Determine the [x, y] coordinate at the center of the cell enclosing the given text.  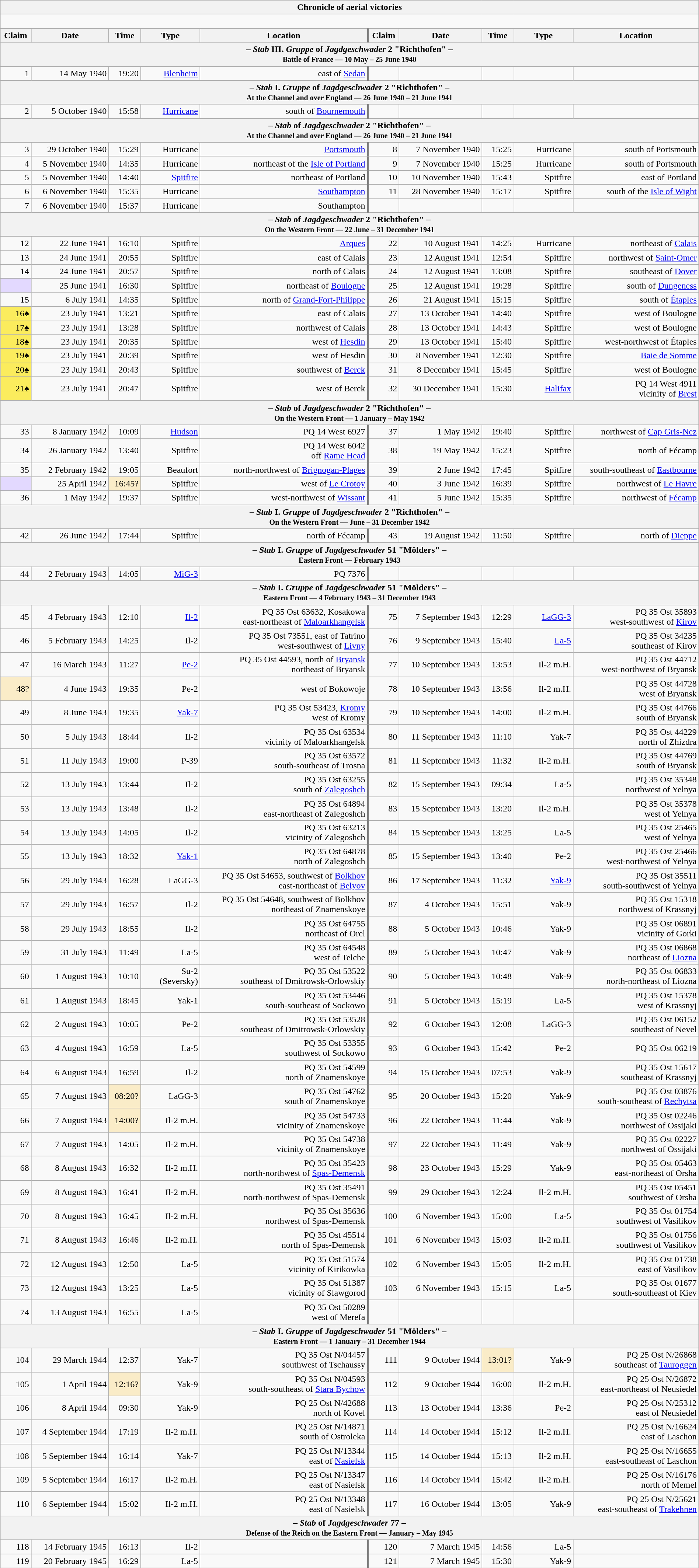
54 [16, 833]
97 [383, 1144]
13:01? [498, 1360]
PQ 14 West 4911vicinity of Brest [636, 388]
13:56 [498, 688]
37 [383, 432]
69 [16, 1192]
8 April 1944 [70, 1408]
– Stab of Jagdgeschwader 2 "Richthofen" –On the Western Front — 1 January – May 1942 [349, 413]
11:27 [125, 665]
91 [383, 1000]
northeast of Boulogne [284, 286]
108 [16, 1456]
19:05 [125, 470]
13:28 [125, 328]
19♠ [16, 356]
northwest of Calais [284, 328]
65 [16, 1096]
120 [383, 1547]
PQ 25 Ost N/14871 south of Ostroleka [284, 1432]
PQ 25 Ost N/42688 north of Kovel [284, 1408]
15:00 [498, 1216]
3 June 1942 [441, 484]
– Stab I. Gruppe of Jagdgeschwader 2 "Richthofen" –On the Western Front — June – 31 December 1942 [349, 517]
PQ 35 Ost 35491 north-northwest of Spas-Demensk [284, 1192]
PQ 35 Ost 51387vicinity of Slawgorod [284, 1288]
46 [16, 640]
7 [16, 205]
PQ 35 Ost 44769 south of Bryansk [636, 761]
PQ 35 Ost 63213vicinity of Zalegoshch [284, 833]
99 [383, 1192]
PQ 35 Ost 63572 south-southeast of Trosna [284, 761]
43 [383, 536]
92 [383, 1024]
33 [16, 432]
14:56 [498, 1547]
62 [16, 1024]
29 October 1943 [441, 1192]
east of Sedan [284, 73]
MiG-3 [170, 574]
south of Dungeness [636, 286]
13 October 1944 [441, 1408]
31 July 1943 [70, 952]
85 [383, 856]
PQ 35 Ost 63255 south of Zalegoshch [284, 784]
Su-2 (Seversky) [170, 977]
16:30 [125, 286]
13:08 [498, 272]
Blenheim [170, 73]
45 [16, 617]
east of Portland [636, 177]
114 [383, 1432]
19:00 [125, 761]
15:19 [498, 1000]
26 January 1942 [70, 450]
PQ 7376 [284, 574]
113 [383, 1408]
P-39 [170, 761]
13:20 [498, 809]
84 [383, 833]
53 [16, 809]
PQ 35 Ost 44593, north of Bryansk northeast of Bryansk [284, 665]
PQ 35 Ost 73551, east of Tatrino west-southwest of Livny [284, 640]
16♠ [16, 314]
29 October 1940 [70, 149]
49 [16, 713]
north of Dieppe [636, 536]
56 [16, 881]
83 [383, 809]
17♠ [16, 328]
west of Le Crotoy [284, 484]
20:35 [125, 342]
PQ 35 Ost 05463 east-northeast of Orsha [636, 1168]
16:13 [125, 1547]
12:29 [498, 617]
98 [383, 1168]
111 [383, 1360]
13:05 [498, 1504]
12 [16, 244]
10 November 1940 [441, 177]
PQ 35 Ost 06868 northeast of Liozna [636, 952]
20 February 1945 [70, 1561]
10:48 [498, 977]
PQ 35 Ost 02246 northwest of Ossijaki [636, 1120]
15:03 [498, 1240]
88 [383, 929]
2 June 1942 [441, 470]
16:55 [125, 1312]
PQ 25 Ost N/25621 east-southeast of Trakehnen [636, 1504]
13:53 [498, 665]
PQ 25 Ost N/26872 east-northeast of Neusiedel [636, 1384]
11 [383, 191]
5 [16, 177]
6 September 1944 [70, 1504]
16:17 [125, 1480]
90 [383, 977]
PQ 35 Ost 64548 west of Telche [284, 952]
50 [16, 736]
4 October 1943 [441, 904]
25 April 1942 [70, 484]
16:28 [125, 881]
PQ 35 Ost 03876 south-southeast of Rechytsa [636, 1096]
PQ 35 Ost 06219 [636, 1048]
16:00 [498, 1384]
PQ 35 Ost 54653, southwest of Bolkhov east-northeast of Belyov [284, 881]
38 [383, 450]
27 [383, 314]
12:54 [498, 258]
15 October 1943 [441, 1072]
18:55 [125, 929]
20:55 [125, 258]
north-northwest of Brignogan-Plages [284, 470]
12:08 [498, 1024]
08:20? [125, 1096]
117 [383, 1504]
30 [383, 356]
9 [383, 163]
19 August 1942 [441, 536]
61 [16, 1000]
PQ 35 Ost 35636 northwest of Spas-Demensk [284, 1216]
– Stab I. Gruppe of Jagdgeschwader 51 "Mölders" –Eastern Front — 4 February 1943 – 31 December 1943 [349, 593]
75 [383, 617]
14:00 [498, 713]
1 April 1944 [70, 1384]
PQ 35 Ost 01677 south-southeast of Kiev [636, 1288]
south of the Isle of Wight [636, 191]
25 June 1941 [70, 286]
10 [383, 177]
12:16? [125, 1384]
20:47 [125, 388]
5 June 1942 [441, 498]
PQ 14 West 6927 [284, 432]
PQ 35 Ost 35893 west-southwest of Kirov [636, 617]
93 [383, 1048]
119 [16, 1561]
PQ 35 Ost N/04593 south-southeast of Stara Bychow [284, 1384]
20:57 [125, 272]
115 [383, 1456]
PQ 25 Ost N/16624 east of Laschon [636, 1432]
81 [383, 761]
PQ 35 Ost 05451 southwest of Orsha [636, 1192]
PQ 35 Ost 35378 west of Yelnya [636, 809]
95 [383, 1096]
32 [383, 388]
Hudson [170, 432]
103 [383, 1288]
PQ 35 Ost 44728 west of Bryansk [636, 688]
76 [383, 640]
northwest of Le Havre [636, 484]
north of Grand-Fort-Philippe [284, 300]
11:10 [498, 736]
74 [16, 1312]
35 [16, 470]
PQ 25 Ost N/16655 east-southeast of Laschon [636, 1456]
82 [383, 784]
15:37 [125, 205]
12:37 [125, 1360]
40 [383, 484]
121 [383, 1561]
20:39 [125, 356]
12:50 [125, 1264]
70 [16, 1216]
104 [16, 1360]
55 [16, 856]
41 [383, 498]
47 [16, 665]
– Stab III. Gruppe of Jagdgeschwader 2 "Richthofen" –Battle of France — 10 May – 25 June 1940 [349, 55]
PQ 35 Ost 35348 northwest of Yelnya [636, 784]
4 June 1943 [70, 688]
8 June 1943 [70, 713]
– Stab of Jagdgeschwader 2 "Richthofen" –At the Channel and over England — 26 June 1940 – 21 June 1941 [349, 130]
68 [16, 1168]
18:44 [125, 736]
PQ 35 Ost 54738vicinity of Znamenskoye [284, 1144]
14 [16, 272]
58 [16, 929]
16:32 [125, 1168]
PQ 35 Ost 01754 southwest of Vasilikov [636, 1216]
80 [383, 736]
17:45 [498, 470]
52 [16, 784]
PQ 35 Ost 06152 southeast of Nevel [636, 1024]
12:24 [498, 1192]
PQ 35 Ost 01756 southwest of Vasilikov [636, 1240]
96 [383, 1120]
17:19 [125, 1432]
15:12 [498, 1432]
18:32 [125, 856]
16:14 [125, 1456]
42 [16, 536]
23 [383, 258]
14 February 1945 [70, 1547]
23 October 1943 [441, 1168]
PQ 35 Ost 25466 west-northwest of Yelnya [636, 856]
79 [383, 713]
71 [16, 1240]
PQ 25 Ost N/26868 southeast of Tauroggen [636, 1360]
44 [16, 574]
28 [383, 328]
PQ 25 Ost N/25312 east of Neusiedel [636, 1408]
26 June 1942 [70, 536]
PQ 35 Ost 54599 north of Znamenskoye [284, 1072]
59 [16, 952]
21 August 1941 [441, 300]
13:48 [125, 809]
100 [383, 1216]
PQ 35 Ost 06891vicinity of Gorki [636, 929]
PQ 35 Ost 35423 north-northwest of Spas-Demensk [284, 1168]
2 August 1943 [70, 1024]
14:00? [125, 1120]
18♠ [16, 342]
13:44 [125, 784]
20 October 1943 [441, 1096]
PQ 35 Ost 15378 west of Krassnyj [636, 1000]
51 [16, 761]
10:10 [125, 977]
PQ 35 Ost 25465 west of Yelnya [636, 833]
15:58 [125, 111]
14 May 1940 [70, 73]
PQ 35 Ost 53446 south-southeast of Sockowo [284, 1000]
116 [383, 1480]
PQ 35 Ost 51574vicinity of Kirikowka [284, 1264]
northeast of the Isle of Portland [284, 163]
south-southeast of Eastbourne [636, 470]
PQ 35 Ost 44229 north of Zhizdra [636, 736]
15:51 [498, 904]
30 December 1941 [441, 388]
north of Calais [284, 272]
– Stab of Jagdgeschwader 77 –Defense of the Reich on the Eastern Front — January – May 1945 [349, 1528]
PQ 25 Ost N/16176 north of Memel [636, 1480]
PQ 35 Ost 63534vicinity of Maloarkhangelsk [284, 736]
16:57 [125, 904]
13 [16, 258]
southeast of Dover [636, 272]
Arques [284, 244]
PQ 14 West 6042off Rame Head [284, 450]
13:21 [125, 314]
south of Étaples [636, 300]
10:46 [498, 929]
PQ 35 Ost 63632, Kosakowa east-northeast of Maloarkhangelsk [284, 617]
07:53 [498, 1072]
7 September 1943 [441, 617]
– Stab of Jagdgeschwader 2 "Richthofen" –On the Western Front — 22 June – 31 December 1941 [349, 225]
5 October 1940 [70, 111]
15:17 [498, 191]
22 [383, 244]
Portsmouth [284, 149]
8 November 1941 [441, 356]
PQ 35 Ost 53528 southeast of Dmitrowsk-Orlowskiy [284, 1024]
1 [16, 73]
64 [16, 1072]
PQ 35 Ost 01738 east of Vasilikov [636, 1264]
northwest of Fécamp [636, 498]
west of Berck [284, 388]
PQ 35 Ost 02227 northwest of Ossijaki [636, 1144]
6 July 1941 [70, 300]
87 [383, 904]
101 [383, 1240]
PQ 35 Ost 53522 southeast of Dmitrowsk-Orlowskiy [284, 977]
PQ 35 Ost 64755 northeast of Orel [284, 929]
15:45 [498, 370]
9 September 1943 [441, 640]
67 [16, 1144]
29 March 1944 [70, 1360]
20♠ [16, 370]
36 [16, 498]
PQ 35 Ost 06833 north-northeast of Liozna [636, 977]
48? [16, 688]
112 [383, 1384]
94 [383, 1072]
24 [383, 272]
13 August 1943 [70, 1312]
15:05 [498, 1264]
109 [16, 1480]
16 October 1944 [441, 1504]
66 [16, 1120]
16:29 [125, 1561]
PQ 35 Ost 44766 south of Bryansk [636, 713]
11:44 [498, 1120]
4 August 1943 [70, 1048]
PQ 35 Ost 35511 south-southwest of Yelnya [636, 881]
26 [383, 300]
northeast of Portland [284, 177]
102 [383, 1264]
16:10 [125, 244]
12:10 [125, 617]
PQ 35 Ost 45514 north of Spas-Demensk [284, 1240]
PQ 35 Ost 54648, southwest of Bolkhov northeast of Znamenskoye [284, 904]
10:09 [125, 432]
16:46 [125, 1240]
15:20 [498, 1096]
72 [16, 1264]
16:45? [125, 484]
63 [16, 1048]
19:28 [498, 286]
10:05 [125, 1024]
20:43 [125, 370]
southwest of Berck [284, 370]
78 [383, 688]
4 September 1944 [70, 1432]
13:36 [498, 1408]
2 February 1942 [70, 470]
5 July 1943 [70, 736]
– Stab I. Gruppe of Jagdgeschwader 51 "Mölders" –Eastern Front — 1 January – 31 December 1944 [349, 1336]
11 July 1943 [70, 761]
110 [16, 1504]
5 February 1943 [70, 640]
19:20 [125, 73]
PQ 35 Ost 54733vicinity of Znamenskoye [284, 1120]
28 November 1940 [441, 191]
17:44 [125, 536]
PQ 35 Ost 64894 east-northeast of Zalegoshch [284, 809]
Halifax [543, 388]
16:41 [125, 1192]
– Stab I. Gruppe of Jagdgeschwader 2 "Richthofen" –At the Channel and over England — 26 June 1940 – 21 June 1941 [349, 92]
14:43 [498, 328]
11:50 [498, 536]
PQ 35 Ost 53423, Kromy west of Kromy [284, 713]
6 [16, 191]
09:34 [498, 784]
16 March 1943 [70, 665]
15 [16, 300]
22 June 1941 [70, 244]
3 [16, 149]
10 August 1941 [441, 244]
15:02 [125, 1504]
34 [16, 450]
19:37 [125, 498]
12:30 [498, 356]
15:23 [498, 450]
south of Bournemouth [284, 111]
northwest of Cap Gris-Nez [636, 432]
2 February 1943 [70, 574]
15:13 [498, 1456]
PQ 35 Ost 50289 west of Merefa [284, 1312]
31 [383, 370]
19 May 1942 [441, 450]
105 [16, 1384]
PQ 35 Ost N/04457 southwest of Tschaussy [284, 1360]
west-northwest of Étaples [636, 342]
10:47 [498, 952]
15:43 [498, 177]
6 August 1943 [70, 1072]
89 [383, 952]
16:45 [125, 1216]
west of Bokowoje [284, 688]
29 [383, 342]
18:45 [125, 1000]
PQ 35 Ost 15617 southeast of Krassnyj [636, 1072]
northwest of Saint-Omer [636, 258]
4 [16, 163]
16:39 [498, 484]
2 [16, 111]
57 [16, 904]
PQ 35 Ost 54762 south of Znamenskoye [284, 1096]
19:40 [498, 432]
118 [16, 1547]
PQ 25 Ost N/13344 east of Nasielsk [284, 1456]
Chronicle of aerial victories [349, 7]
northeast of Calais [636, 244]
PQ 25 Ost N/13347 east of Nasielsk [284, 1480]
4 February 1943 [70, 617]
09:30 [125, 1408]
39 [383, 470]
8 December 1941 [441, 370]
106 [16, 1408]
17 September 1943 [441, 881]
PQ 25 Ost N/13348 east of Nasielsk [284, 1504]
73 [16, 1288]
PQ 35 Ost 64878 north of Zalegoshch [284, 856]
107 [16, 1432]
8 January 1942 [70, 432]
– Stab I. Gruppe of Jagdgeschwader 51 "Mölders" –Eastern Front — February 1943 [349, 555]
Baie de Somme [636, 356]
8 [383, 149]
west-northwest of Wissant [284, 498]
Beaufort [170, 470]
PQ 35 Ost 15318 northwest of Krassnyj [636, 904]
60 [16, 977]
PQ 35 Ost 44712 west-northwest of Bryansk [636, 665]
77 [383, 665]
25 [383, 286]
PQ 35 Ost 53355 southwest of Sockowo [284, 1048]
86 [383, 881]
21♠ [16, 388]
PQ 35 Ost 34235 southeast of Kirov [636, 640]
